Return (X, Y) of the center of cell containing provided text 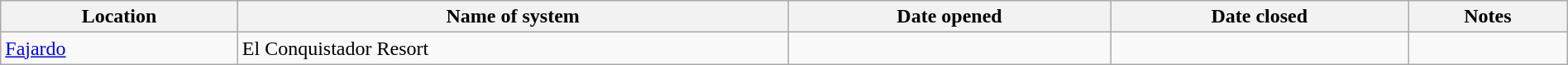
Date opened (949, 17)
Name of system (513, 17)
Notes (1489, 17)
El Conquistador Resort (513, 48)
Fajardo (119, 48)
Location (119, 17)
Date closed (1260, 17)
